Identify which cell holds the provided text, then report its (x, y) central coordinate. 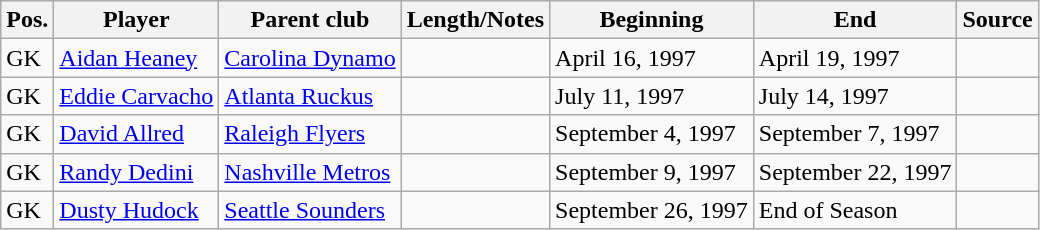
July 14, 1997 (855, 96)
September 7, 1997 (855, 134)
Aidan Heaney (136, 58)
David Allred (136, 134)
Randy Dedini (136, 172)
Player (136, 20)
Source (998, 20)
Atlanta Ruckus (310, 96)
September 9, 1997 (652, 172)
Carolina Dynamo (310, 58)
April 16, 1997 (652, 58)
September 26, 1997 (652, 210)
Beginning (652, 20)
July 11, 1997 (652, 96)
Dusty Hudock (136, 210)
September 4, 1997 (652, 134)
Pos. (28, 20)
End (855, 20)
Eddie Carvacho (136, 96)
Length/Notes (475, 20)
April 19, 1997 (855, 58)
Parent club (310, 20)
Raleigh Flyers (310, 134)
September 22, 1997 (855, 172)
Nashville Metros (310, 172)
End of Season (855, 210)
Seattle Sounders (310, 210)
